Extract the [x, y] coordinate from the center of the cell holding the provided text.  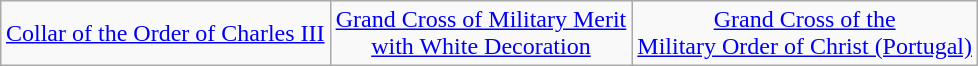
Collar of the Order of Charles III [165, 34]
Grand Cross of Military Meritwith White Decoration [481, 34]
Grand Cross of theMilitary Order of Christ (Portugal) [805, 34]
